From the cell containing the given text, extract its center point as (x, y) coordinate. 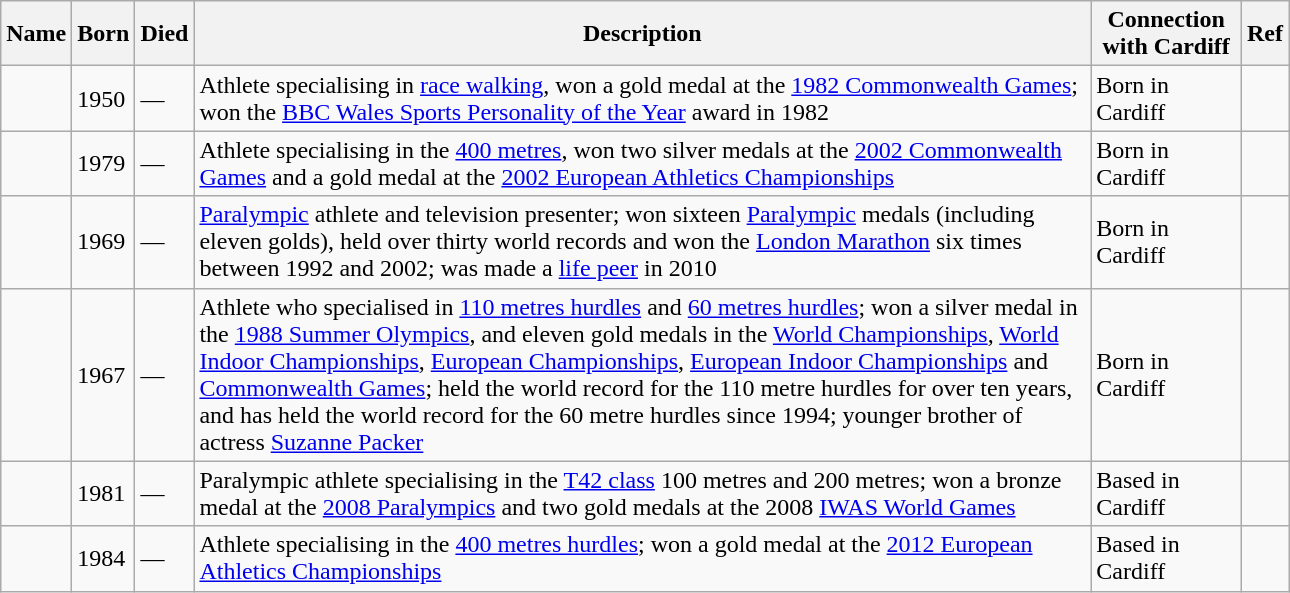
Athlete specialising in the 400 metres hurdles; won a gold medal at the 2012 European Athletics Championships (642, 558)
Connection with Cardiff (1166, 34)
Born (104, 34)
1969 (104, 242)
Name (36, 34)
Description (642, 34)
1950 (104, 98)
Died (164, 34)
Ref (1264, 34)
1967 (104, 374)
1979 (104, 164)
1981 (104, 494)
Athlete specialising in race walking, won a gold medal at the 1982 Commonwealth Games; won the BBC Wales Sports Personality of the Year award in 1982 (642, 98)
1984 (104, 558)
